For the text-containing cell, return its midpoint in [x, y] coordinate format. 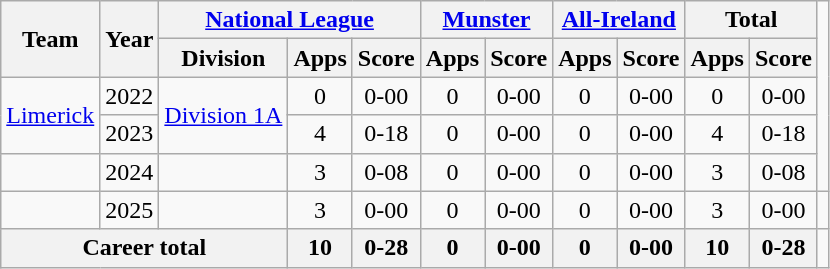
Munster [486, 20]
Division 1A [224, 115]
Team [50, 39]
Total [751, 20]
Year [130, 39]
Limerick [50, 115]
Career total [144, 248]
2025 [130, 210]
2023 [130, 134]
National League [290, 20]
2024 [130, 172]
Division [224, 58]
2022 [130, 96]
All-Ireland [619, 20]
